Identify which cell holds the provided text, then report its (X, Y) central coordinate. 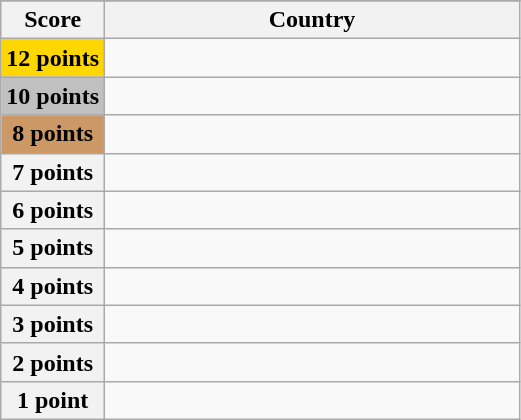
6 points (53, 210)
2 points (53, 362)
5 points (53, 248)
4 points (53, 286)
7 points (53, 172)
12 points (53, 58)
3 points (53, 324)
Score (53, 20)
1 point (53, 400)
Country (312, 20)
10 points (53, 96)
8 points (53, 134)
